Detect which cell encompasses the target text, then output its (x, y) center coordinate. 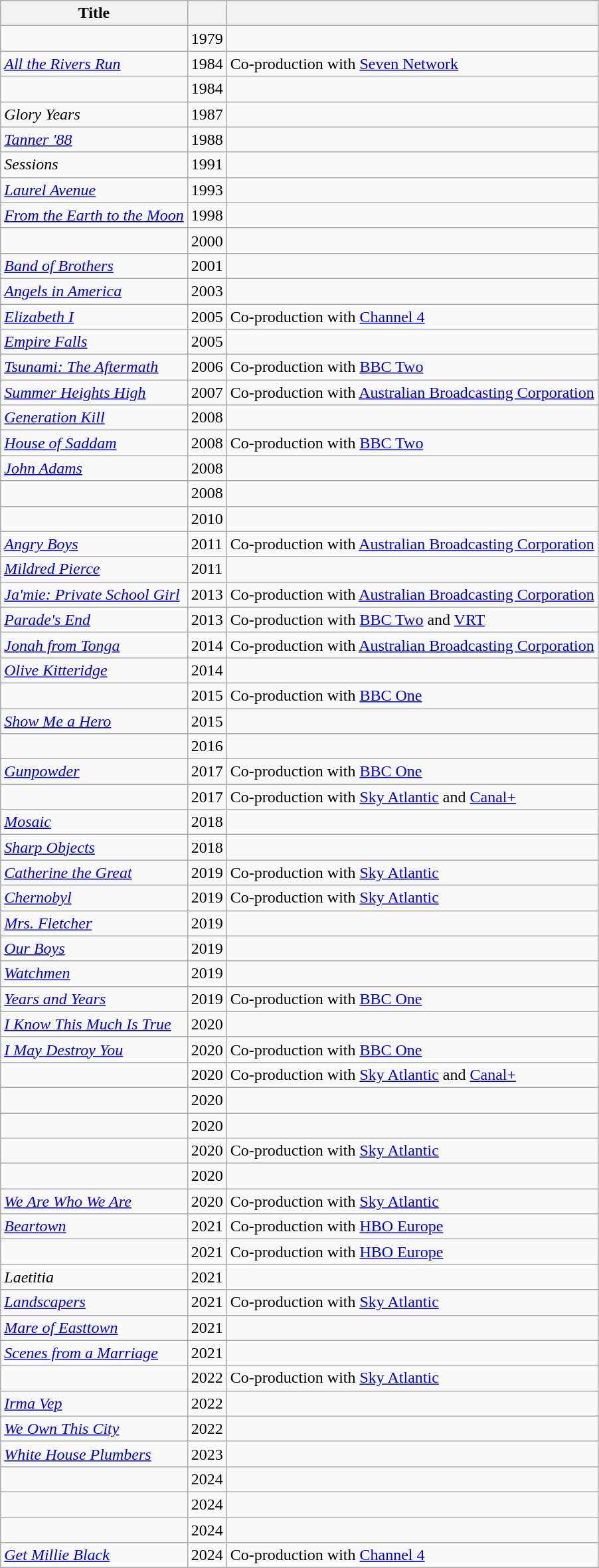
Angels in America (94, 291)
1988 (207, 139)
Elizabeth I (94, 317)
Laetitia (94, 1277)
Parade's End (94, 620)
Sessions (94, 165)
2003 (207, 291)
Get Millie Black (94, 1555)
Our Boys (94, 948)
Show Me a Hero (94, 721)
From the Earth to the Moon (94, 215)
Catherine the Great (94, 873)
Mildred Pierce (94, 569)
1993 (207, 190)
Co-production with Seven Network (412, 64)
I May Destroy You (94, 1049)
Mosaic (94, 822)
John Adams (94, 468)
2007 (207, 392)
Co-production with BBC Two and VRT (412, 620)
1991 (207, 165)
Irma Vep (94, 1403)
I Know This Much Is True (94, 1024)
2006 (207, 367)
1979 (207, 39)
Scenes from a Marriage (94, 1353)
Jonah from Tonga (94, 645)
1987 (207, 114)
Laurel Avenue (94, 190)
Angry Boys (94, 544)
We Are Who We Are (94, 1201)
Ja'mie: Private School Girl (94, 594)
1998 (207, 215)
Sharp Objects (94, 847)
2010 (207, 519)
Tanner '88 (94, 139)
Tsunami: The Aftermath (94, 367)
Years and Years (94, 999)
Band of Brothers (94, 266)
Summer Heights High (94, 392)
White House Plumbers (94, 1454)
Gunpowder (94, 772)
2000 (207, 240)
Title (94, 13)
Empire Falls (94, 342)
Landscapers (94, 1302)
Chernobyl (94, 898)
Generation Kill (94, 418)
2016 (207, 746)
Olive Kitteridge (94, 670)
Mare of Easttown (94, 1328)
2001 (207, 266)
2023 (207, 1454)
Mrs. Fletcher (94, 923)
House of Saddam (94, 443)
Glory Years (94, 114)
All the Rivers Run (94, 64)
We Own This City (94, 1429)
Watchmen (94, 974)
Beartown (94, 1227)
